Scan for the cell matching the given text and deliver its (X, Y) coordinate at center. 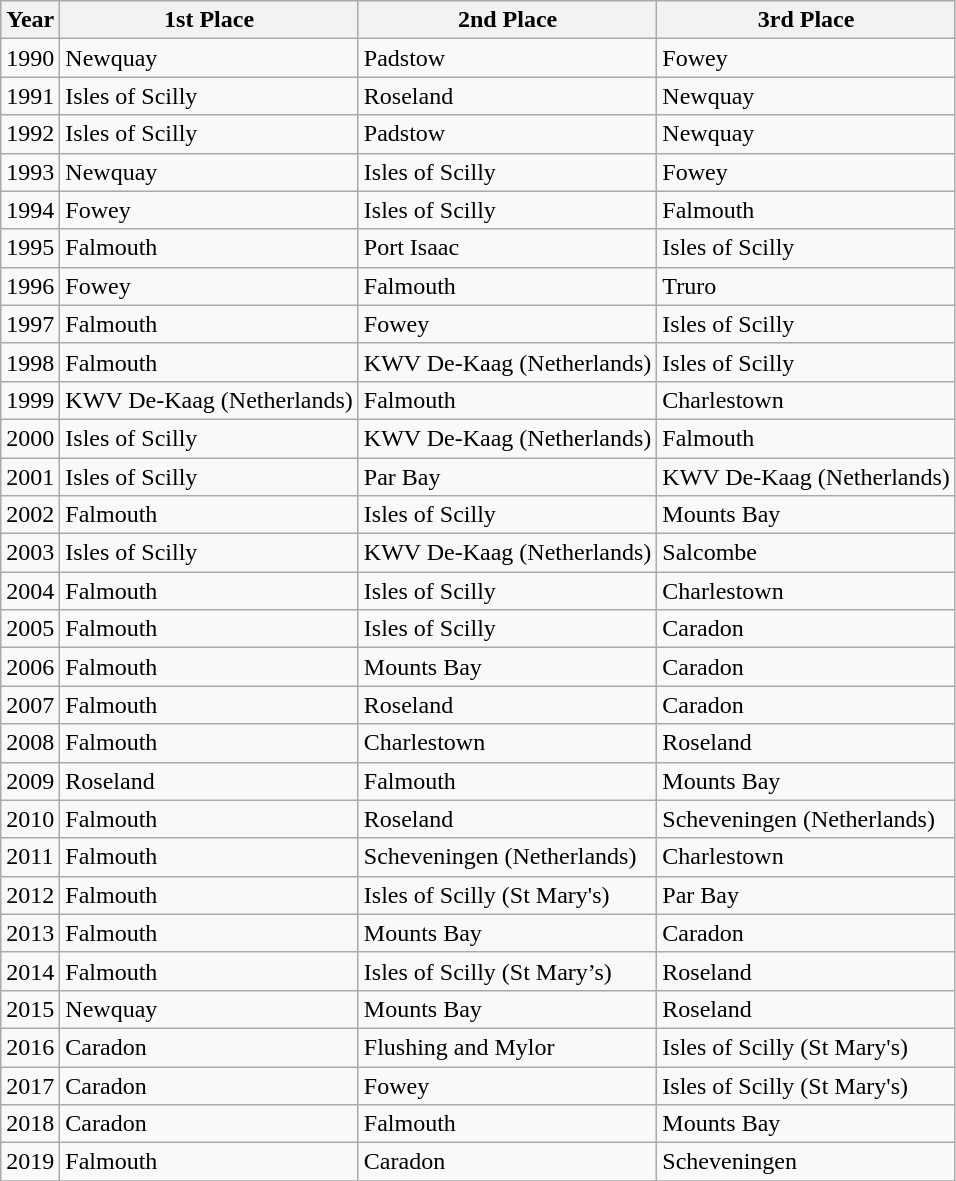
Salcombe (806, 553)
Port Isaac (507, 248)
1998 (30, 362)
2001 (30, 477)
Year (30, 20)
1991 (30, 96)
3rd Place (806, 20)
1999 (30, 400)
2008 (30, 743)
2018 (30, 1124)
2013 (30, 933)
1996 (30, 286)
2000 (30, 438)
2015 (30, 1009)
Isles of Scilly (St Mary’s) (507, 971)
1997 (30, 324)
1995 (30, 248)
2009 (30, 781)
1990 (30, 58)
2012 (30, 895)
2nd Place (507, 20)
2005 (30, 629)
2016 (30, 1047)
Scheveningen (806, 1162)
2003 (30, 553)
2004 (30, 591)
2010 (30, 819)
2002 (30, 515)
2007 (30, 705)
Flushing and Mylor (507, 1047)
2006 (30, 667)
Truro (806, 286)
2017 (30, 1085)
1992 (30, 134)
2011 (30, 857)
1993 (30, 172)
2014 (30, 971)
1st Place (209, 20)
2019 (30, 1162)
1994 (30, 210)
